Find where the given text appears and provide that cell's center as (X, Y) coordinate. 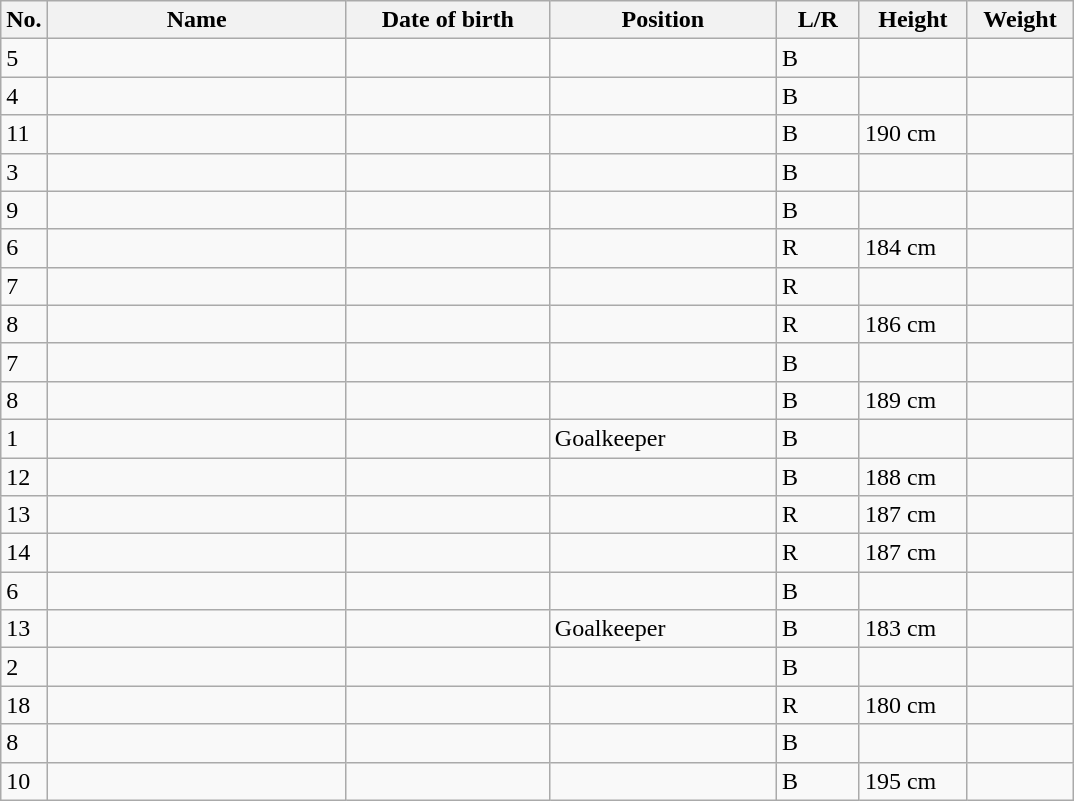
No. (24, 20)
1 (24, 438)
Name (196, 20)
Weight (1020, 20)
186 cm (912, 324)
18 (24, 705)
3 (24, 172)
9 (24, 210)
4 (24, 96)
2 (24, 667)
14 (24, 553)
Date of birth (448, 20)
190 cm (912, 134)
Height (912, 20)
180 cm (912, 705)
195 cm (912, 781)
184 cm (912, 248)
183 cm (912, 629)
11 (24, 134)
10 (24, 781)
188 cm (912, 477)
12 (24, 477)
L/R (818, 20)
189 cm (912, 400)
5 (24, 58)
Position (662, 20)
